Extract the [X, Y] coordinate from the center of the cell holding the provided text.  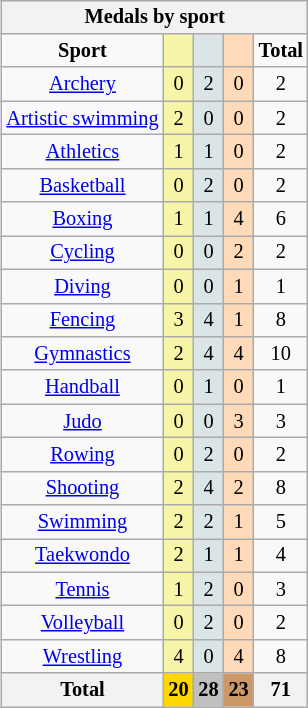
Artistic swimming [82, 118]
Wrestling [82, 657]
Handball [82, 387]
Tennis [82, 589]
23 [239, 690]
Taekwondo [82, 556]
6 [281, 219]
20 [178, 690]
Boxing [82, 219]
Swimming [82, 522]
71 [281, 690]
Basketball [82, 185]
Volleyball [82, 623]
Rowing [82, 455]
Athletics [82, 152]
10 [281, 354]
Fencing [82, 320]
Diving [82, 286]
5 [281, 522]
Gymnastics [82, 354]
Archery [82, 84]
Cycling [82, 253]
Shooting [82, 488]
Judo [82, 421]
Sport [82, 51]
28 [209, 690]
Medals by sport [154, 17]
